Identify which cell holds the provided text, then report its [x, y] central coordinate. 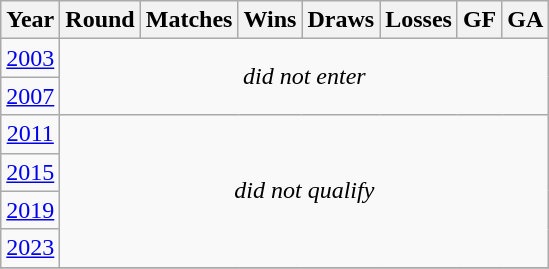
did not enter [304, 77]
2015 [30, 172]
2007 [30, 96]
Matches [189, 20]
Draws [341, 20]
Wins [270, 20]
Year [30, 20]
GA [526, 20]
2011 [30, 134]
2019 [30, 210]
Losses [419, 20]
2023 [30, 248]
GF [479, 20]
did not qualify [304, 191]
Round [100, 20]
2003 [30, 58]
